Search for the cell housing the specified text and yield its (X, Y) center coordinate. 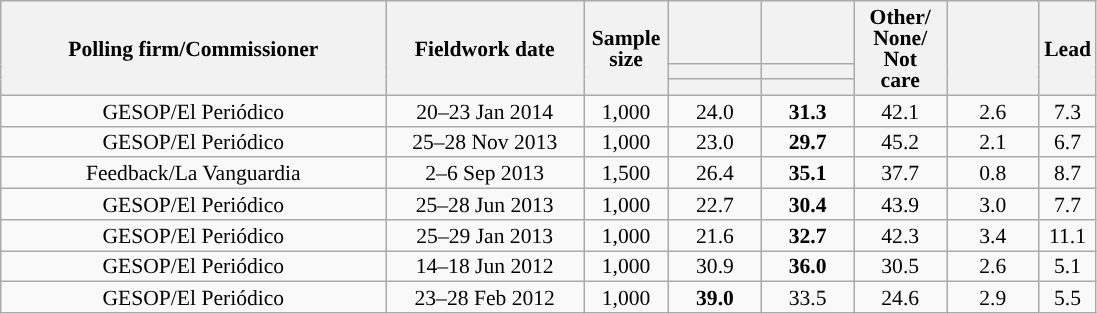
22.7 (716, 204)
31.3 (808, 110)
30.9 (716, 266)
21.6 (716, 236)
33.5 (808, 298)
42.3 (900, 236)
Polling firm/Commissioner (194, 48)
29.7 (808, 142)
2.1 (992, 142)
5.1 (1068, 266)
2.9 (992, 298)
2–6 Sep 2013 (485, 174)
7.3 (1068, 110)
23.0 (716, 142)
45.2 (900, 142)
7.7 (1068, 204)
11.1 (1068, 236)
42.1 (900, 110)
25–28 Jun 2013 (485, 204)
1,500 (626, 174)
25–29 Jan 2013 (485, 236)
43.9 (900, 204)
30.4 (808, 204)
0.8 (992, 174)
37.7 (900, 174)
3.0 (992, 204)
32.7 (808, 236)
Lead (1068, 48)
36.0 (808, 266)
3.4 (992, 236)
8.7 (1068, 174)
Fieldwork date (485, 48)
35.1 (808, 174)
Sample size (626, 48)
25–28 Nov 2013 (485, 142)
24.0 (716, 110)
5.5 (1068, 298)
30.5 (900, 266)
Other/None/Notcare (900, 48)
23–28 Feb 2012 (485, 298)
6.7 (1068, 142)
14–18 Jun 2012 (485, 266)
20–23 Jan 2014 (485, 110)
Feedback/La Vanguardia (194, 174)
26.4 (716, 174)
24.6 (900, 298)
39.0 (716, 298)
